For the text-containing cell, return its midpoint in [X, Y] coordinate format. 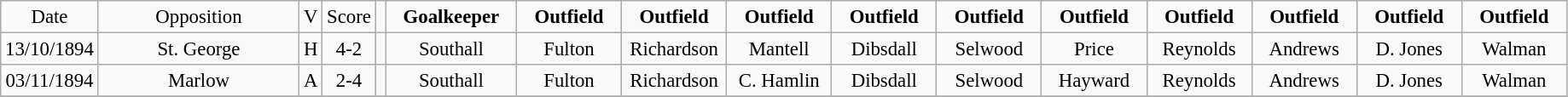
Hayward [1094, 81]
Marlow [199, 81]
2-4 [349, 81]
Price [1094, 49]
4-2 [349, 49]
Score [349, 17]
St. George [199, 49]
V [311, 17]
13/10/1894 [49, 49]
Mantell [780, 49]
C. Hamlin [780, 81]
Goalkeeper [450, 17]
Opposition [199, 17]
H [311, 49]
A [311, 81]
03/11/1894 [49, 81]
Date [49, 17]
